For the text-containing cell, return its midpoint in (x, y) coordinate format. 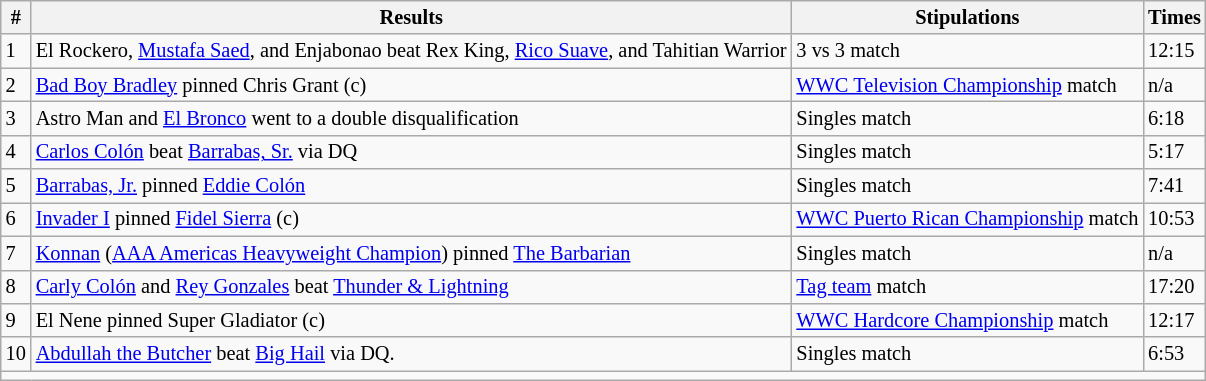
Carly Colón and Rey Gonzales beat Thunder & Lightning (412, 287)
Abdullah the Butcher beat Big Hail via DQ. (412, 354)
Barrabas, Jr. pinned Eddie Colón (412, 186)
10:53 (1174, 219)
Konnan (AAA Americas Heavyweight Champion) pinned The Barbarian (412, 253)
6:18 (1174, 118)
6 (16, 219)
2 (16, 85)
5:17 (1174, 152)
# (16, 17)
7:41 (1174, 186)
17:20 (1174, 287)
4 (16, 152)
8 (16, 287)
Times (1174, 17)
WWC Puerto Rican Championship match (968, 219)
WWC Television Championship match (968, 85)
Invader I pinned Fidel Sierra (c) (412, 219)
3 (16, 118)
Stipulations (968, 17)
El Rockero, Mustafa Saed, and Enjabonao beat Rex King, Rico Suave, and Tahitian Warrior (412, 51)
6:53 (1174, 354)
Carlos Colón beat Barrabas, Sr. via DQ (412, 152)
12:17 (1174, 320)
3 vs 3 match (968, 51)
10 (16, 354)
WWC Hardcore Championship match (968, 320)
Astro Man and El Bronco went to a double disqualification (412, 118)
El Nene pinned Super Gladiator (c) (412, 320)
Tag team match (968, 287)
Results (412, 17)
7 (16, 253)
5 (16, 186)
1 (16, 51)
9 (16, 320)
Bad Boy Bradley pinned Chris Grant (c) (412, 85)
12:15 (1174, 51)
